Find where the given text appears and provide that cell's center as (X, Y) coordinate. 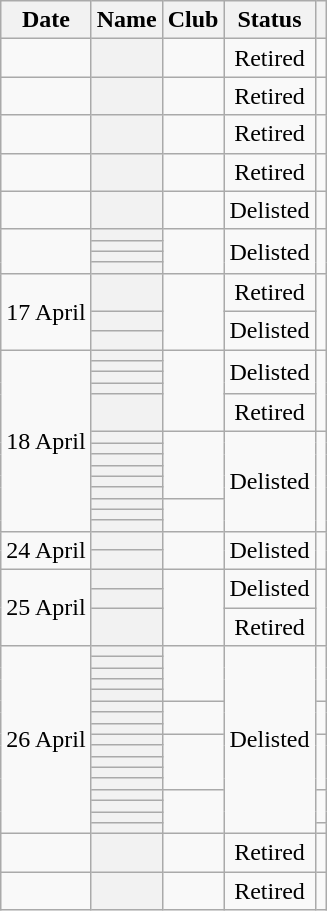
25 April (46, 607)
Club (193, 20)
Name (126, 20)
17 April (46, 311)
Status (270, 20)
24 April (46, 550)
18 April (46, 441)
26 April (46, 740)
Date (46, 20)
